Return the (x, y) coordinate for the center point of the cell that contains the specified text.  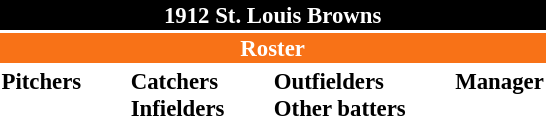
Roster (272, 48)
1912 St. Louis Browns (272, 15)
